Detect which cell encompasses the target text, then output its (X, Y) center coordinate. 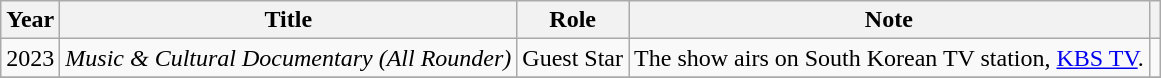
Year (30, 20)
The show airs on South Korean TV station, KBS TV. (890, 58)
2023 (30, 58)
Music & Cultural Documentary (All Rounder) (288, 58)
Note (890, 20)
Guest Star (573, 58)
Title (288, 20)
Role (573, 20)
